Scan for the cell matching the given text and deliver its [x, y] coordinate at center. 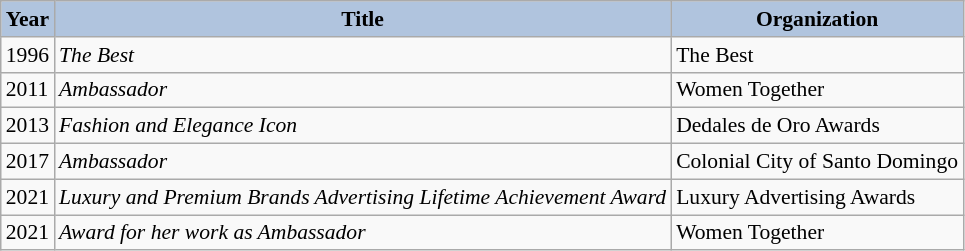
1996 [28, 55]
Dedales de Oro Awards [817, 126]
Luxury and Premium Brands Advertising Lifetime Achievement Award [362, 197]
Colonial City of Santo Domingo [817, 162]
Title [362, 19]
Year [28, 19]
Award for her work as Ambassador [362, 233]
2017 [28, 162]
Fashion and Elegance Icon [362, 126]
2011 [28, 90]
Luxury Advertising Awards [817, 197]
2013 [28, 126]
Organization [817, 19]
